Locate the cell with the specified text and output its [X, Y] center coordinate. 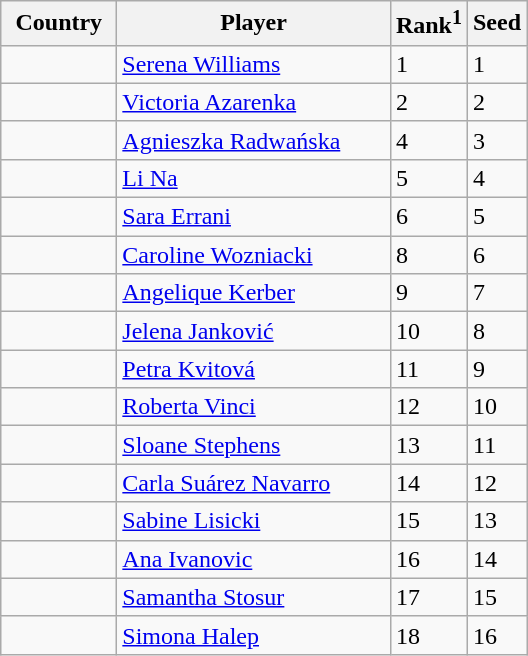
17 [428, 597]
Simona Halep [254, 635]
3 [496, 140]
Sabine Lisicki [254, 521]
Li Na [254, 178]
Caroline Wozniacki [254, 255]
Carla Suárez Navarro [254, 483]
Country [59, 24]
Sara Errani [254, 217]
Sloane Stephens [254, 445]
Agnieszka Radwańska [254, 140]
Serena Williams [254, 64]
18 [428, 635]
Rank1 [428, 24]
Player [254, 24]
Seed [496, 24]
Samantha Stosur [254, 597]
Ana Ivanovic [254, 559]
Petra Kvitová [254, 369]
Jelena Janković [254, 331]
Victoria Azarenka [254, 102]
Angelique Kerber [254, 293]
Roberta Vinci [254, 407]
7 [496, 293]
